Search for the cell housing the specified text and yield its (X, Y) center coordinate. 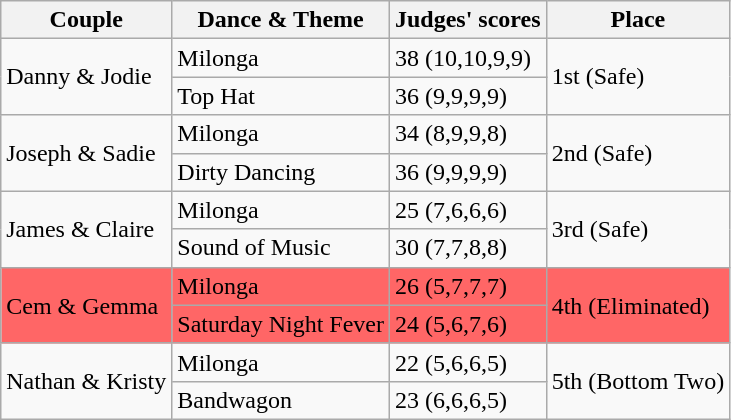
Couple (86, 20)
5th (Bottom Two) (638, 381)
Sound of Music (281, 248)
Dirty Dancing (281, 172)
22 (5,6,6,5) (468, 362)
38 (10,10,9,9) (468, 58)
Bandwagon (281, 400)
Cem & Gemma (86, 305)
2nd (Safe) (638, 153)
4th (Eliminated) (638, 305)
Joseph & Sadie (86, 153)
23 (6,6,6,5) (468, 400)
James & Claire (86, 229)
Dance & Theme (281, 20)
24 (5,6,7,6) (468, 324)
Top Hat (281, 96)
30 (7,7,8,8) (468, 248)
1st (Safe) (638, 77)
Place (638, 20)
26 (5,7,7,7) (468, 286)
25 (7,6,6,6) (468, 210)
Nathan & Kristy (86, 381)
Danny & Jodie (86, 77)
Judges' scores (468, 20)
Saturday Night Fever (281, 324)
3rd (Safe) (638, 229)
34 (8,9,9,8) (468, 134)
